Output the (x, y) coordinate of the center of the cell containing the given text.  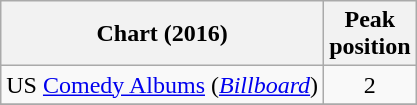
Chart (2016) (162, 34)
US Comedy Albums (Billboard) (162, 85)
Peakposition (370, 34)
2 (370, 85)
